Identify which cell holds the provided text, then report its (x, y) central coordinate. 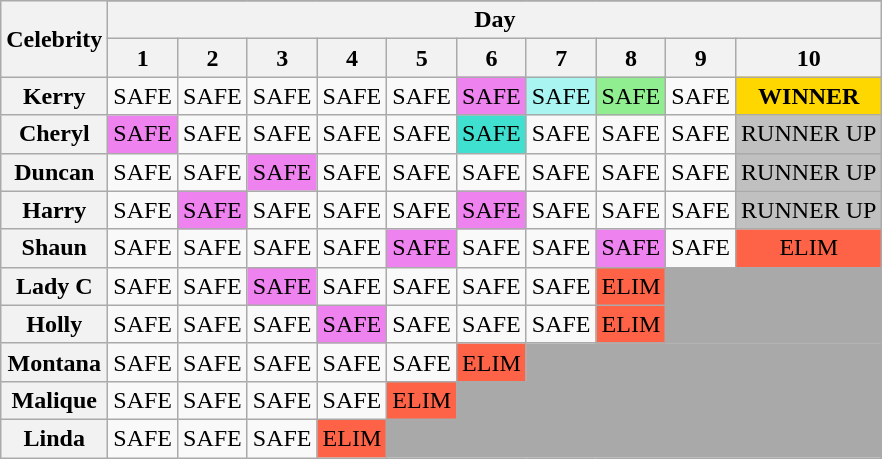
Cheryl (54, 134)
Malique (54, 400)
Montana (54, 362)
6 (492, 58)
Harry (54, 210)
4 (352, 58)
WINNER (809, 96)
Lady C (54, 286)
Shaun (54, 248)
Linda (54, 438)
5 (422, 58)
9 (701, 58)
1 (143, 58)
2 (213, 58)
Celebrity (54, 39)
10 (809, 58)
3 (282, 58)
8 (631, 58)
Day (495, 20)
7 (561, 58)
Holly (54, 324)
Kerry (54, 96)
Duncan (54, 172)
